Pinpoint the cell where the given text exists, returning its (x, y) midpoint coordinate. 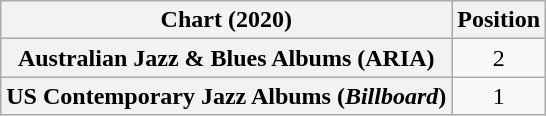
Chart (2020) (226, 20)
2 (499, 58)
Position (499, 20)
US Contemporary Jazz Albums (Billboard) (226, 96)
1 (499, 96)
Australian Jazz & Blues Albums (ARIA) (226, 58)
